Determine the (x, y) coordinate at the center of the cell enclosing the given text.  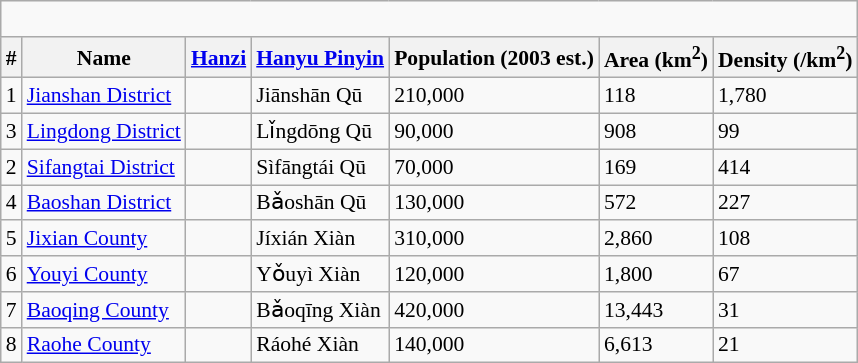
Jixian County (104, 239)
Population (2003 est.) (494, 58)
Jíxián Xiàn (320, 239)
130,000 (494, 203)
210,000 (494, 96)
90,000 (494, 132)
908 (656, 132)
21 (785, 345)
Ráohé Xiàn (320, 345)
Raohe County (104, 345)
5 (12, 239)
31 (785, 310)
Baoshan District (104, 203)
Baoqing County (104, 310)
420,000 (494, 310)
6,613 (656, 345)
Lǐngdōng Qū (320, 132)
99 (785, 132)
Youyi County (104, 274)
227 (785, 203)
8 (12, 345)
Sìfāngtái Qū (320, 167)
1 (12, 96)
1,780 (785, 96)
Hanyu Pinyin (320, 58)
Hanzi (218, 58)
Lingdong District (104, 132)
13,443 (656, 310)
2,860 (656, 239)
67 (785, 274)
169 (656, 167)
6 (12, 274)
118 (656, 96)
140,000 (494, 345)
Sifangtai District (104, 167)
1,800 (656, 274)
572 (656, 203)
120,000 (494, 274)
Yǒuyì Xiàn (320, 274)
Density (/km2) (785, 58)
Bǎoqīng Xiàn (320, 310)
3 (12, 132)
70,000 (494, 167)
7 (12, 310)
414 (785, 167)
310,000 (494, 239)
Jiānshān Qū (320, 96)
2 (12, 167)
Bǎoshān Qū (320, 203)
Name (104, 58)
Jianshan District (104, 96)
4 (12, 203)
# (12, 58)
Area (km2) (656, 58)
108 (785, 239)
